Return [X, Y] of the center of cell containing provided text 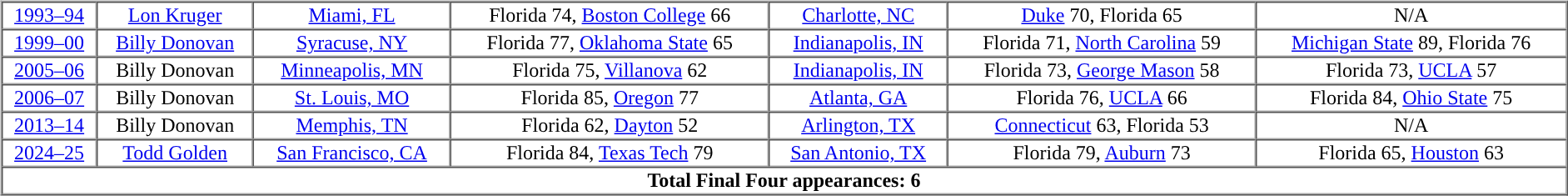
2005–06 [49, 70]
Florida 74, Boston College 66 [610, 15]
Florida 73, George Mason 58 [1103, 70]
Florida 75, Villanova 62 [610, 70]
Florida 65, Houston 63 [1411, 153]
Duke 70, Florida 65 [1103, 15]
Lon Kruger [175, 15]
Atlanta, GA [858, 98]
St. Louis, MO [351, 98]
Florida 77, Oklahoma State 65 [610, 43]
Florida 76, UCLA 66 [1103, 98]
Florida 79, Auburn 73 [1103, 153]
1993–94 [49, 15]
Total Final Four appearances: 6 [784, 180]
Florida 84, Texas Tech 79 [610, 153]
Arlington, TX [858, 125]
San Antonio, TX [858, 153]
Memphis, TN [351, 125]
Minneapolis, MN [351, 70]
Charlotte, NC [858, 15]
Florida 84, Ohio State 75 [1411, 98]
Florida 85, Oregon 77 [610, 98]
Connecticut 63, Florida 53 [1103, 125]
Syracuse, NY [351, 43]
Miami, FL [351, 15]
2024–25 [49, 153]
San Francisco, CA [351, 153]
2006–07 [49, 98]
Florida 73, UCLA 57 [1411, 70]
Michigan State 89, Florida 76 [1411, 43]
1999–00 [49, 43]
Florida 62, Dayton 52 [610, 125]
Todd Golden [175, 153]
2013–14 [49, 125]
Florida 71, North Carolina 59 [1103, 43]
